For the text-containing cell, return its midpoint in (x, y) coordinate format. 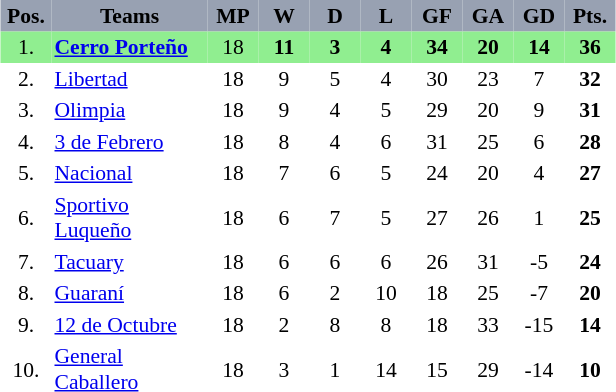
30 (438, 79)
3 de Febrero (130, 142)
2. (26, 79)
4. (26, 142)
Cerro Porteño (130, 48)
11 (284, 48)
23 (488, 79)
Pos. (26, 16)
29 (438, 111)
3. (26, 111)
MP (234, 16)
GF (438, 16)
3 (336, 48)
8. (26, 294)
33 (488, 325)
Olimpia (130, 111)
Nacional (130, 174)
7. (26, 262)
D (336, 16)
-15 (540, 325)
10 (386, 294)
Tacuary (130, 262)
12 de Octubre (130, 325)
Pts. (590, 16)
-5 (540, 262)
Guaraní (130, 294)
L (386, 16)
36 (590, 48)
5. (26, 174)
1 (540, 218)
28 (590, 142)
Libertad (130, 79)
Teams (130, 16)
34 (438, 48)
GA (488, 16)
6. (26, 218)
32 (590, 79)
9. (26, 325)
W (284, 16)
Sportivo Luqueño (130, 218)
-7 (540, 294)
1. (26, 48)
GD (540, 16)
